Scan for the cell matching the given text and deliver its [X, Y] coordinate at center. 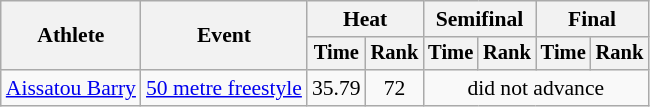
Heat [365, 19]
50 metre freestyle [224, 88]
72 [395, 88]
35.79 [336, 88]
Semifinal [479, 19]
Aissatou Barry [71, 88]
did not advance [536, 88]
Final [592, 19]
Event [224, 36]
Athlete [71, 36]
